Locate the cell with the specified text and output its (X, Y) center coordinate. 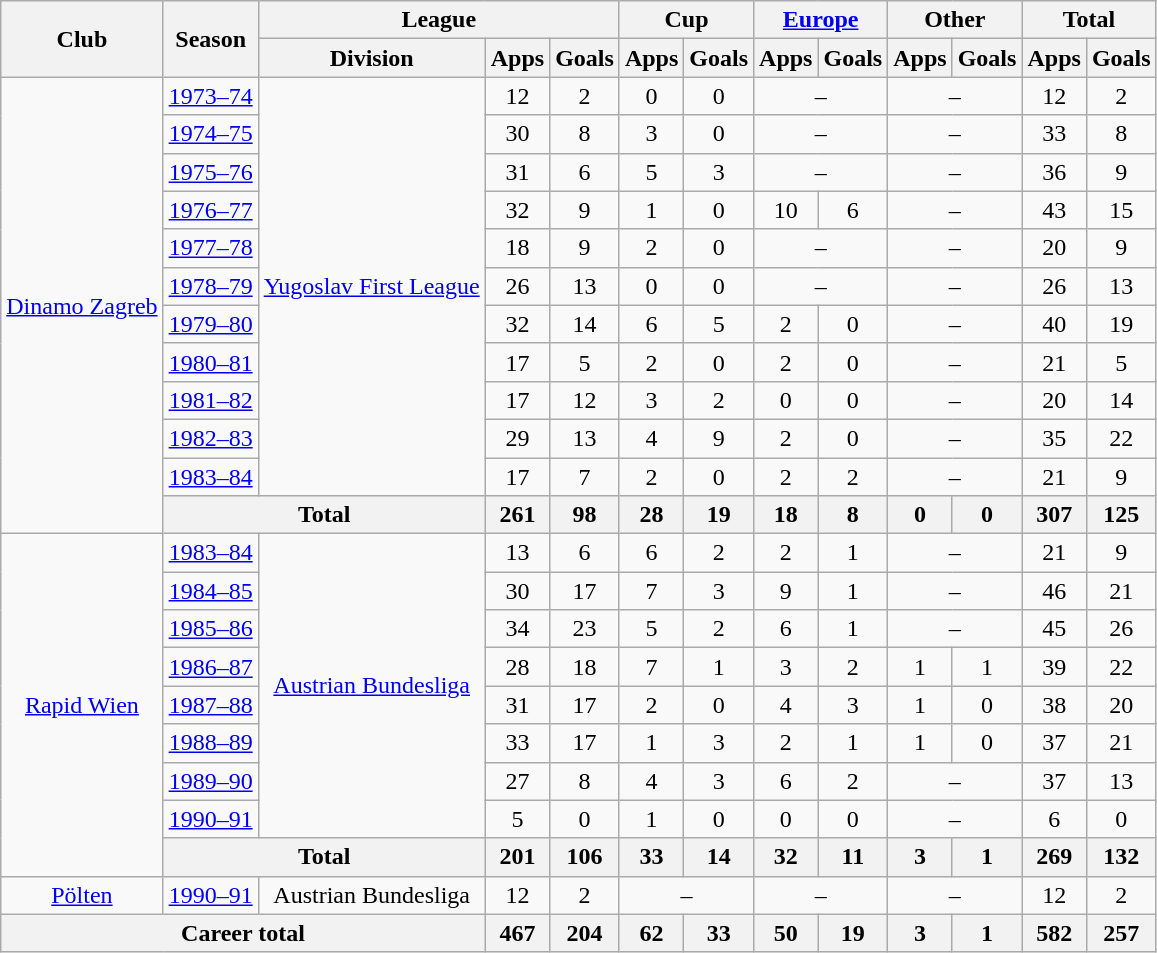
1974–75 (210, 134)
132 (1121, 857)
43 (1054, 210)
29 (517, 438)
11 (853, 857)
Dinamo Zagreb (82, 306)
467 (517, 933)
1986–87 (210, 667)
15 (1121, 210)
1978–79 (210, 286)
1988–89 (210, 743)
Yugoslav First League (372, 286)
34 (517, 629)
201 (517, 857)
1987–88 (210, 705)
269 (1054, 857)
38 (1054, 705)
10 (786, 210)
1980–81 (210, 362)
62 (651, 933)
Rapid Wien (82, 706)
36 (1054, 172)
1977–78 (210, 248)
98 (585, 515)
23 (585, 629)
40 (1054, 324)
Cup (686, 20)
1975–76 (210, 172)
1973–74 (210, 96)
39 (1054, 667)
27 (517, 781)
35 (1054, 438)
1979–80 (210, 324)
257 (1121, 933)
1985–86 (210, 629)
Club (82, 39)
204 (585, 933)
1984–85 (210, 591)
1989–90 (210, 781)
307 (1054, 515)
50 (786, 933)
Career total (243, 933)
1982–83 (210, 438)
1976–77 (210, 210)
Other (955, 20)
League (438, 20)
Pölten (82, 895)
582 (1054, 933)
261 (517, 515)
46 (1054, 591)
106 (585, 857)
125 (1121, 515)
1981–82 (210, 400)
Division (372, 58)
Europe (821, 20)
45 (1054, 629)
Season (210, 39)
